Search for the cell housing the specified text and yield its [X, Y] center coordinate. 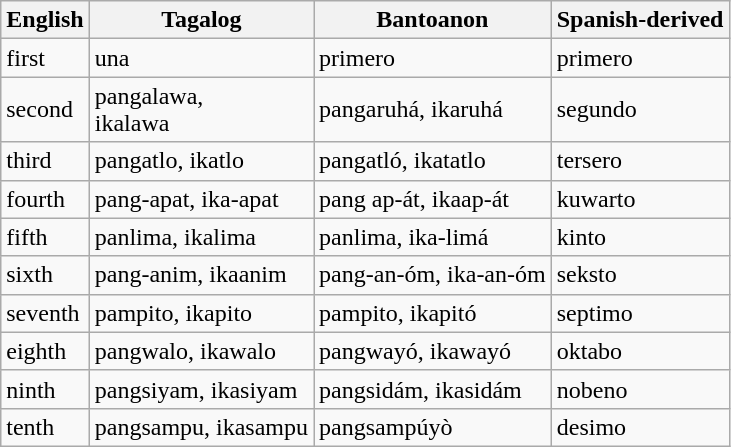
Bantoanon [433, 20]
pangwalo, ikawalo [201, 351]
sixth [45, 275]
pang-anim, ikaanim [201, 275]
seksto [640, 275]
segundo [640, 110]
English [45, 20]
pangsidám, ikasidám [433, 389]
pangsampu, ikasampu [201, 427]
second [45, 110]
tenth [45, 427]
seventh [45, 313]
eighth [45, 351]
pang ap-át, ikaap-át [433, 199]
fourth [45, 199]
pangaruhá, ikaruhá [433, 110]
pangalawa,ikalawa [201, 110]
fifth [45, 237]
pangatló, ikatatlo [433, 161]
tersero [640, 161]
oktabo [640, 351]
nobeno [640, 389]
Tagalog [201, 20]
pangsiyam, ikasiyam [201, 389]
pangwayó, ikawayó [433, 351]
kinto [640, 237]
Spanish-derived [640, 20]
kuwarto [640, 199]
pang-an-óm, ika-an-óm [433, 275]
pang-apat, ika-apat [201, 199]
first [45, 58]
third [45, 161]
ninth [45, 389]
una [201, 58]
septimo [640, 313]
panlima, ika-limá [433, 237]
panlima, ikalima [201, 237]
pangsampúyò [433, 427]
pampito, ikapitó [433, 313]
pangatlo, ikatlo [201, 161]
desimo [640, 427]
pampito, ikapito [201, 313]
